Scan for the cell matching the given text and deliver its (X, Y) coordinate at center. 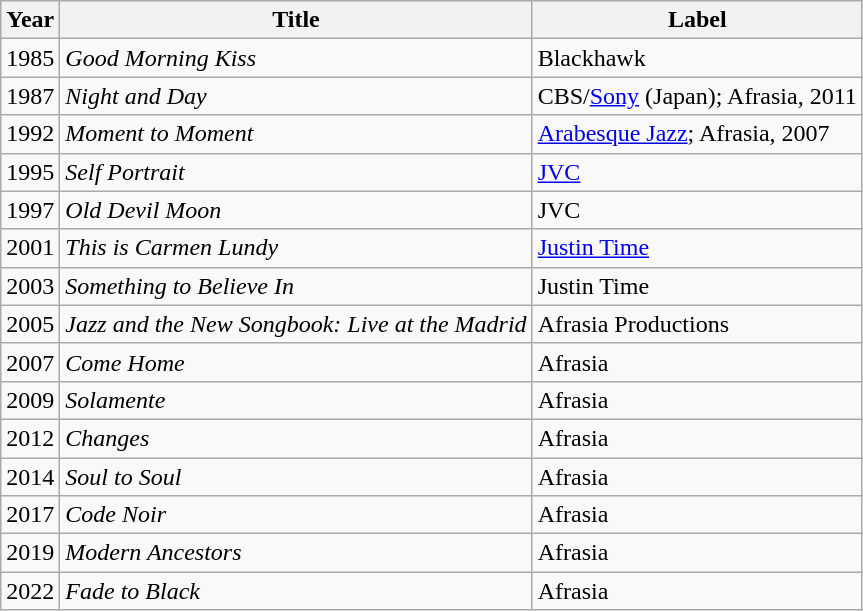
CBS/Sony (Japan); Afrasia, 2011 (697, 96)
Come Home (296, 362)
2007 (30, 362)
2019 (30, 553)
2014 (30, 477)
1992 (30, 134)
2001 (30, 248)
Modern Ancestors (296, 553)
Fade to Black (296, 591)
1997 (30, 210)
Good Morning Kiss (296, 58)
Night and Day (296, 96)
2022 (30, 591)
2009 (30, 400)
1987 (30, 96)
1995 (30, 172)
Label (697, 20)
Code Noir (296, 515)
Soul to Soul (296, 477)
Arabesque Jazz; Afrasia, 2007 (697, 134)
Old Devil Moon (296, 210)
1985 (30, 58)
Solamente (296, 400)
Title (296, 20)
Changes (296, 438)
2012 (30, 438)
Moment to Moment (296, 134)
Year (30, 20)
Self Portrait (296, 172)
2005 (30, 324)
Blackhawk (697, 58)
2017 (30, 515)
Jazz and the New Songbook: Live at the Madrid (296, 324)
2003 (30, 286)
This is Carmen Lundy (296, 248)
Something to Believe In (296, 286)
Afrasia Productions (697, 324)
